Determine the (x, y) coordinate at the center of the cell enclosing the given text.  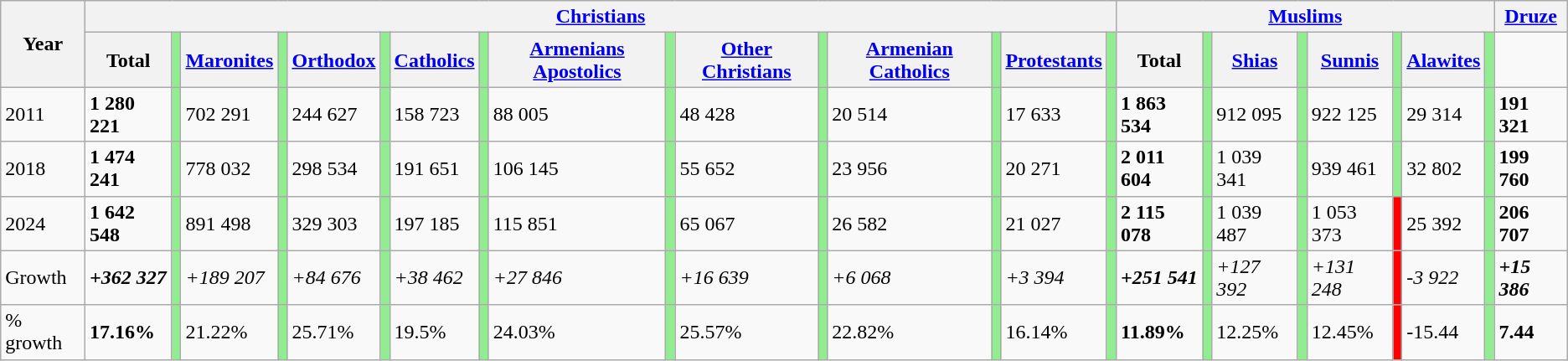
206 707 (1531, 223)
778 032 (230, 169)
+27 846 (577, 278)
17.16% (129, 332)
Protestants (1054, 60)
19.5% (434, 332)
Other Christians (747, 60)
939 461 (1350, 169)
12.45% (1350, 332)
21.22% (230, 332)
1 039 341 (1255, 169)
Sunnis (1350, 60)
1 474 241 (129, 169)
197 185 (434, 223)
199 760 (1531, 169)
922 125 (1350, 114)
891 498 (230, 223)
2011 (44, 114)
65 067 (747, 223)
Muslims (1305, 17)
% growth (44, 332)
22.82% (910, 332)
Alawites (1444, 60)
Armenian Catholics (910, 60)
32 802 (1444, 169)
Year (44, 44)
24.03% (577, 332)
23 956 (910, 169)
17 633 (1054, 114)
2018 (44, 169)
Druze (1531, 17)
1 039 487 (1255, 223)
244 627 (333, 114)
-3 922 (1444, 278)
191 651 (434, 169)
+251 541 (1159, 278)
Armenians Apostolics (577, 60)
158 723 (434, 114)
Maronites (230, 60)
11.89% (1159, 332)
26 582 (910, 223)
Orthodox (333, 60)
+15 386 (1531, 278)
88 005 (577, 114)
48 428 (747, 114)
106 145 (577, 169)
329 303 (333, 223)
1 863 534 (1159, 114)
+16 639 (747, 278)
+3 394 (1054, 278)
2 115 078 (1159, 223)
Catholics (434, 60)
55 652 (747, 169)
Growth (44, 278)
25.71% (333, 332)
20 271 (1054, 169)
+84 676 (333, 278)
1 053 373 (1350, 223)
+189 207 (230, 278)
+127 392 (1255, 278)
702 291 (230, 114)
+131 248 (1350, 278)
2024 (44, 223)
+6 068 (910, 278)
25 392 (1444, 223)
2 011 604 (1159, 169)
7.44 (1531, 332)
Shias (1255, 60)
298 534 (333, 169)
20 514 (910, 114)
-15.44 (1444, 332)
191 321 (1531, 114)
25.57% (747, 332)
12.25% (1255, 332)
29 314 (1444, 114)
+38 462 (434, 278)
+362 327 (129, 278)
16.14% (1054, 332)
1 642 548 (129, 223)
1 280 221 (129, 114)
21 027 (1054, 223)
115 851 (577, 223)
912 095 (1255, 114)
Christians (601, 17)
